Detect which cell encompasses the target text, then output its [x, y] center coordinate. 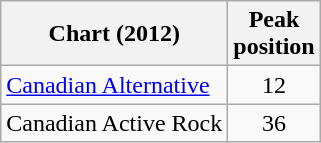
36 [274, 123]
Canadian Alternative [114, 85]
12 [274, 85]
Chart (2012) [114, 34]
Peakposition [274, 34]
Canadian Active Rock [114, 123]
